From the cell containing the given text, extract its center point as [x, y] coordinate. 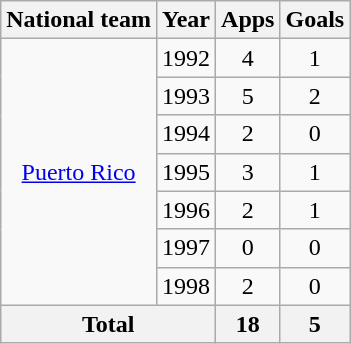
1994 [186, 134]
1993 [186, 96]
4 [248, 58]
Total [108, 324]
1997 [186, 248]
1998 [186, 286]
1995 [186, 172]
1992 [186, 58]
3 [248, 172]
Goals [315, 20]
Apps [248, 20]
Year [186, 20]
National team [79, 20]
Puerto Rico [79, 172]
18 [248, 324]
1996 [186, 210]
